Return the [x, y] coordinate for the center point of the cell that contains the specified text.  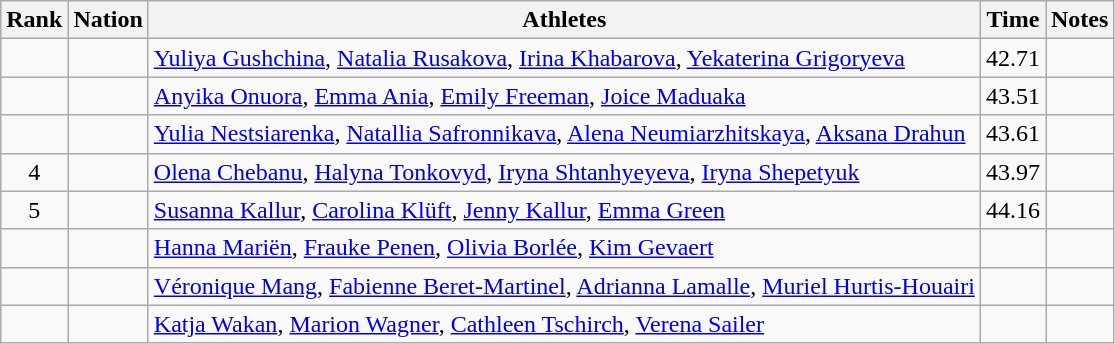
Yulia Nestsiarenka, Natallia Safronnikava, Alena Neumiarzhitskaya, Aksana Drahun [564, 134]
43.97 [1012, 172]
Véronique Mang, Fabienne Beret-Martinel, Adrianna Lamalle, Muriel Hurtis-Houairi [564, 286]
44.16 [1012, 210]
43.61 [1012, 134]
Anyika Onuora, Emma Ania, Emily Freeman, Joice Maduaka [564, 96]
43.51 [1012, 96]
Olena Chebanu, Halyna Tonkovyd, Iryna Shtanhyeyeva, Iryna Shepetyuk [564, 172]
Notes [1080, 20]
Nation [108, 20]
Katja Wakan, Marion Wagner, Cathleen Tschirch, Verena Sailer [564, 324]
42.71 [1012, 58]
4 [34, 172]
Susanna Kallur, Carolina Klüft, Jenny Kallur, Emma Green [564, 210]
Hanna Mariën, Frauke Penen, Olivia Borlée, Kim Gevaert [564, 248]
Yuliya Gushchina, Natalia Rusakova, Irina Khabarova, Yekaterina Grigoryeva [564, 58]
Time [1012, 20]
5 [34, 210]
Rank [34, 20]
Athletes [564, 20]
